From the cell containing the given text, extract its center point as (x, y) coordinate. 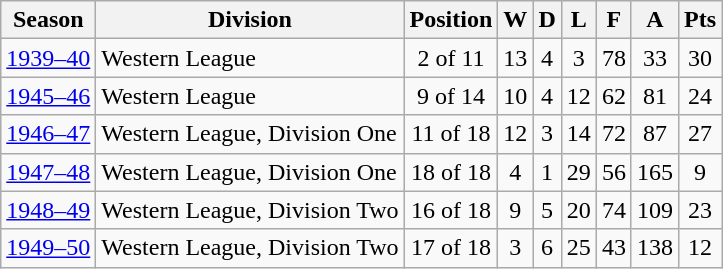
17 of 18 (451, 248)
165 (654, 172)
1949–50 (48, 248)
20 (578, 210)
L (578, 20)
1946–47 (48, 134)
Position (451, 20)
27 (700, 134)
138 (654, 248)
Division (250, 20)
6 (547, 248)
23 (700, 210)
1939–40 (48, 58)
78 (614, 58)
24 (700, 96)
10 (516, 96)
62 (614, 96)
30 (700, 58)
Pts (700, 20)
74 (614, 210)
2 of 11 (451, 58)
9 of 14 (451, 96)
56 (614, 172)
1947–48 (48, 172)
109 (654, 210)
72 (614, 134)
29 (578, 172)
F (614, 20)
1948–49 (48, 210)
11 of 18 (451, 134)
33 (654, 58)
5 (547, 210)
81 (654, 96)
16 of 18 (451, 210)
Season (48, 20)
A (654, 20)
18 of 18 (451, 172)
25 (578, 248)
87 (654, 134)
1 (547, 172)
14 (578, 134)
13 (516, 58)
D (547, 20)
W (516, 20)
1945–46 (48, 96)
43 (614, 248)
